From the cell containing the given text, extract its center point as [X, Y] coordinate. 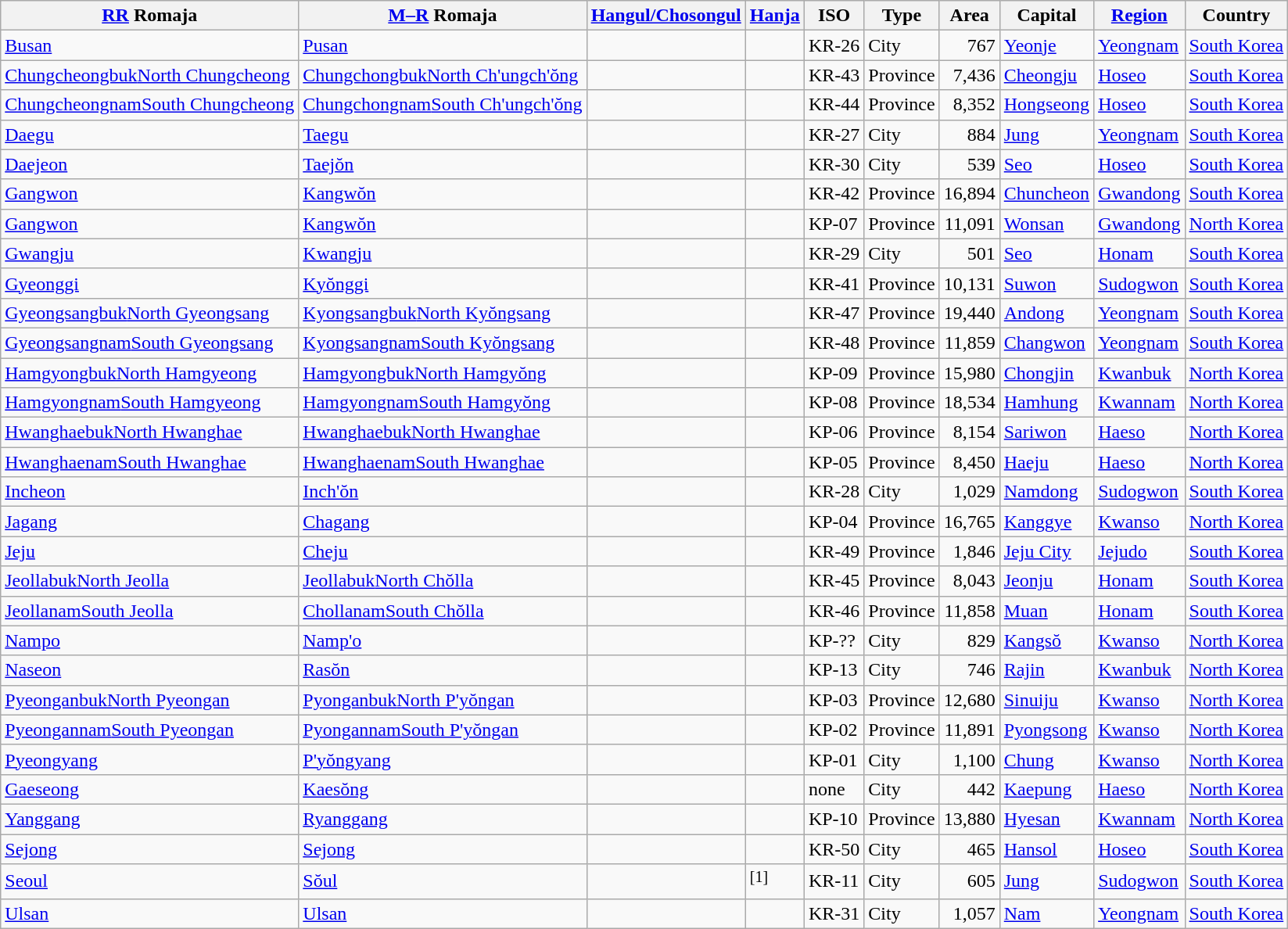
Seoul [150, 882]
Chagang [443, 522]
ChungcheongnamSouth Chungcheong [150, 105]
Ryanggang [443, 819]
829 [970, 640]
501 [970, 253]
Chongjin [1046, 373]
11,858 [970, 611]
PyeonganbukNorth Pyeongan [150, 700]
Jeonju [1046, 581]
Hansol [1046, 848]
HamgyongnamSouth Hamgyŏng [443, 403]
Jejudo [1139, 551]
Andong [1046, 313]
15,980 [970, 373]
KP-05 [834, 462]
7,436 [970, 75]
Jeju City [1046, 551]
16,894 [970, 194]
KR-49 [834, 551]
Kanggye [1046, 522]
Gaeseong [150, 789]
Taegu [443, 135]
KR-31 [834, 913]
P'yŏngyang [443, 759]
ChungchongbukNorth Ch'ungch'ŏng [443, 75]
ChungchongnamSouth Ch'ungch'ŏng [443, 105]
JeollabukNorth Chŏlla [443, 581]
Haeju [1046, 462]
Kaepung [1046, 789]
KP-06 [834, 432]
KR-11 [834, 882]
Hamhung [1046, 403]
KR-45 [834, 581]
Region [1139, 16]
[1] [774, 882]
PyeongannamSouth Pyeongan [150, 730]
Namp'o [443, 640]
18,534 [970, 403]
KP-13 [834, 670]
16,765 [970, 522]
Gyeonggi [150, 283]
KP-01 [834, 759]
KR-44 [834, 105]
KyongsangnamSouth Kyŏngsang [443, 343]
8,450 [970, 462]
KR-42 [834, 194]
Jeju [150, 551]
Hongseong [1046, 105]
Sinuiju [1046, 700]
ChollanamSouth Chŏlla [443, 611]
465 [970, 848]
JeollanamSouth Jeolla [150, 611]
KR-48 [834, 343]
Naseon [150, 670]
M–R Romaja [443, 16]
KP-?? [834, 640]
Pyongsong [1046, 730]
Area [970, 16]
Kyŏnggi [443, 283]
KR-50 [834, 848]
KP-10 [834, 819]
11,891 [970, 730]
Daejeon [150, 164]
Yanggang [150, 819]
JeollabukNorth Jeolla [150, 581]
KP-08 [834, 403]
Rajin [1046, 670]
PyonganbukNorth P'yŏngan [443, 700]
Daegu [150, 135]
605 [970, 882]
Yeonje [1046, 45]
Hanja [774, 16]
Cheju [443, 551]
Suwon [1046, 283]
11,091 [970, 224]
Inch'ŏn [443, 492]
Cheongju [1046, 75]
Pusan [443, 45]
Sŏul [443, 882]
KP-04 [834, 522]
Jagang [150, 522]
Kaesŏng [443, 789]
KR-26 [834, 45]
PyongannamSouth P'yŏngan [443, 730]
none [834, 789]
RR Romaja [150, 16]
ISO [834, 16]
Kangsŏ [1046, 640]
1,846 [970, 551]
Hyesan [1046, 819]
19,440 [970, 313]
Capital [1046, 16]
884 [970, 135]
Type [902, 16]
Country [1236, 16]
KR-28 [834, 492]
10,131 [970, 283]
KP-07 [834, 224]
KP-03 [834, 700]
12,680 [970, 700]
HamgyongnamSouth Hamgyeong [150, 403]
HamgyongbukNorth Hamgyeong [150, 373]
Chung [1046, 759]
746 [970, 670]
1,100 [970, 759]
HamgyongbukNorth Hamgyŏng [443, 373]
539 [970, 164]
KR-47 [834, 313]
8,043 [970, 581]
KR-29 [834, 253]
KP-02 [834, 730]
GyeongsangnamSouth Gyeongsang [150, 343]
Incheon [150, 492]
Wonsan [1046, 224]
Namdong [1046, 492]
KR-41 [834, 283]
Gwangju [150, 253]
KR-43 [834, 75]
ChungcheongbukNorth Chungcheong [150, 75]
767 [970, 45]
Muan [1046, 611]
Hangul/Chosongul [666, 16]
1,057 [970, 913]
13,880 [970, 819]
Rasŏn [443, 670]
Chuncheon [1046, 194]
KyongsangbukNorth Kyŏngsang [443, 313]
Busan [150, 45]
1,029 [970, 492]
Taejŏn [443, 164]
Sariwon [1046, 432]
8,352 [970, 105]
Kwangju [443, 253]
KR-27 [834, 135]
KR-30 [834, 164]
KR-46 [834, 611]
Nampo [150, 640]
Changwon [1046, 343]
Nam [1046, 913]
442 [970, 789]
8,154 [970, 432]
Pyeongyang [150, 759]
GyeongsangbukNorth Gyeongsang [150, 313]
KP-09 [834, 373]
11,859 [970, 343]
